From the cell containing the given text, extract its center point as [x, y] coordinate. 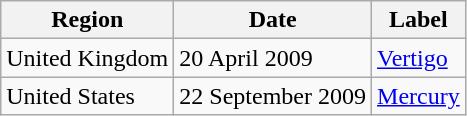
United Kingdom [88, 58]
Vertigo [419, 58]
20 April 2009 [273, 58]
Label [419, 20]
United States [88, 96]
22 September 2009 [273, 96]
Mercury [419, 96]
Date [273, 20]
Region [88, 20]
